For the text-containing cell, return its midpoint in [X, Y] coordinate format. 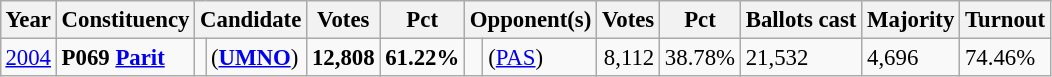
74.46% [1006, 57]
21,532 [800, 57]
Turnout [1006, 20]
Majority [911, 20]
4,696 [911, 57]
(PAS) [540, 57]
Ballots cast [800, 20]
2004 [28, 57]
P069 Parit [125, 57]
Constituency [125, 20]
38.78% [700, 57]
Candidate [251, 20]
12,808 [344, 57]
Opponent(s) [530, 20]
Year [28, 20]
8,112 [628, 57]
(UMNO) [256, 57]
61.22% [422, 57]
